Return (x, y) of the center of cell containing provided text 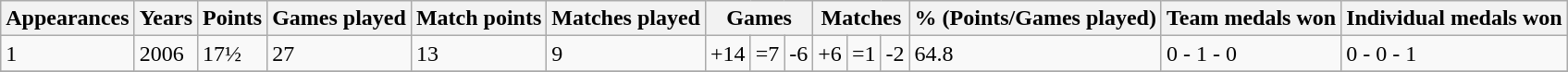
Team medals won (1251, 18)
=1 (864, 54)
Match points (478, 18)
17½ (233, 54)
Matches played (626, 18)
Points (233, 18)
Matches (861, 18)
Individual medals won (1454, 18)
Appearances (68, 18)
13 (478, 54)
-2 (895, 54)
+6 (831, 54)
=7 (768, 54)
0 - 1 - 0 (1251, 54)
% (Points/Games played) (1035, 18)
Years (166, 18)
Games (759, 18)
9 (626, 54)
+14 (727, 54)
64.8 (1035, 54)
Games played (340, 18)
2006 (166, 54)
-6 (799, 54)
1 (68, 54)
0 - 0 - 1 (1454, 54)
27 (340, 54)
